From the cell containing the given text, extract its center point as (x, y) coordinate. 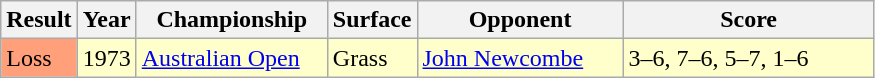
Opponent (520, 20)
John Newcombe (520, 58)
Score (748, 20)
Grass (372, 58)
1973 (106, 58)
Australian Open (232, 58)
Loss (39, 58)
Result (39, 20)
Championship (232, 20)
Year (106, 20)
Surface (372, 20)
3–6, 7–6, 5–7, 1–6 (748, 58)
